Extract the [x, y] coordinate from the center of the cell holding the provided text.  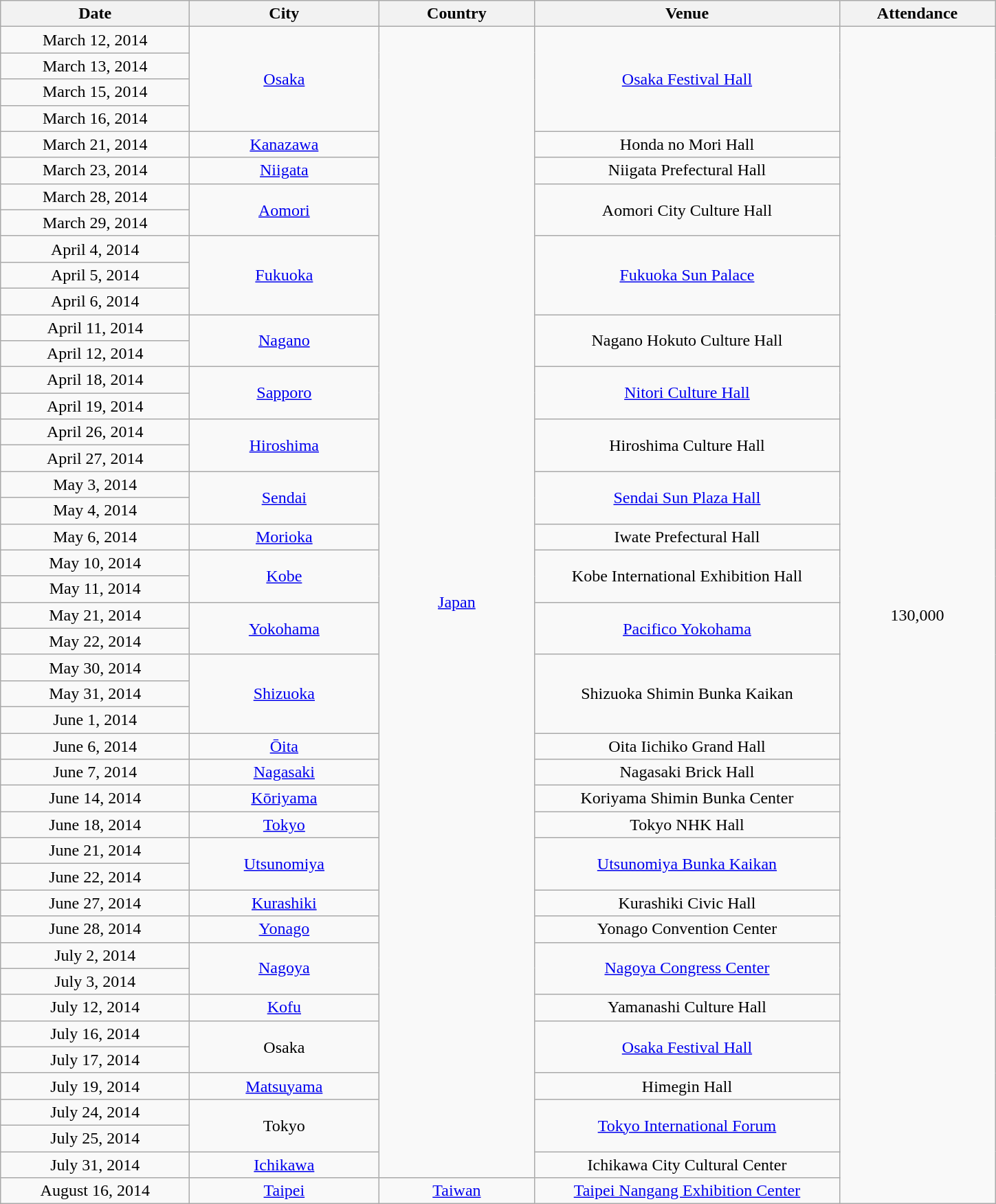
Yamanashi Culture Hall [687, 1007]
Fukuoka [285, 275]
Nagasaki Brick Hall [687, 772]
Morioka [285, 537]
Sendai [285, 498]
May 21, 2014 [95, 615]
July 2, 2014 [95, 955]
Utsunomiya [285, 864]
Utsunomiya Bunka Kaikan [687, 864]
May 3, 2014 [95, 484]
May 22, 2014 [95, 641]
March 16, 2014 [95, 118]
Aomori City Culture Hall [687, 210]
Honda no Mori Hall [687, 144]
March 15, 2014 [95, 92]
Taipei Nangang Exhibition Center [687, 1191]
May 30, 2014 [95, 667]
July 16, 2014 [95, 1034]
Shizuoka Shimin Bunka Kaikan [687, 693]
July 25, 2014 [95, 1138]
Koriyama Shimin Bunka Center [687, 799]
Aomori [285, 210]
July 3, 2014 [95, 981]
Shizuoka [285, 693]
June 21, 2014 [95, 851]
July 24, 2014 [95, 1112]
Hiroshima Culture Hall [687, 445]
Venue [687, 14]
May 6, 2014 [95, 537]
April 4, 2014 [95, 249]
June 27, 2014 [95, 903]
Iwate Prefectural Hall [687, 537]
March 12, 2014 [95, 40]
Attendance [917, 14]
May 31, 2014 [95, 693]
Tokyo International Forum [687, 1125]
March 13, 2014 [95, 66]
June 22, 2014 [95, 877]
June 14, 2014 [95, 799]
March 29, 2014 [95, 223]
Kanazawa [285, 144]
Taipei [285, 1191]
April 27, 2014 [95, 458]
Country [456, 14]
Japan [456, 602]
April 6, 2014 [95, 301]
Kofu [285, 1007]
Nitori Culture Hall [687, 393]
Fukuoka Sun Palace [687, 275]
Ichikawa City Cultural Center [687, 1165]
Nagano Hokuto Culture Hall [687, 341]
May 10, 2014 [95, 563]
May 4, 2014 [95, 511]
Kobe International Exhibition Hall [687, 576]
Kurashiki [285, 903]
April 5, 2014 [95, 275]
June 18, 2014 [95, 825]
Hiroshima [285, 445]
Matsuyama [285, 1086]
April 12, 2014 [95, 354]
April 19, 2014 [95, 406]
Niigata [285, 170]
Nagano [285, 341]
July 17, 2014 [95, 1060]
Himegin Hall [687, 1086]
Niigata Prefectural Hall [687, 170]
Oita Iichiko Grand Hall [687, 746]
May 11, 2014 [95, 589]
Sapporo [285, 393]
Ichikawa [285, 1165]
June 6, 2014 [95, 746]
Kobe [285, 576]
April 18, 2014 [95, 380]
Yonago Convention Center [687, 929]
June 28, 2014 [95, 929]
July 31, 2014 [95, 1165]
July 19, 2014 [95, 1086]
Nagoya [285, 968]
Yonago [285, 929]
Yokohama [285, 628]
130,000 [917, 616]
City [285, 14]
Date [95, 14]
June 7, 2014 [95, 772]
Kōriyama [285, 799]
Sendai Sun Plaza Hall [687, 498]
Pacifico Yokohama [687, 628]
Ōita [285, 746]
April 11, 2014 [95, 328]
Nagoya Congress Center [687, 968]
March 21, 2014 [95, 144]
August 16, 2014 [95, 1191]
June 1, 2014 [95, 720]
Kurashiki Civic Hall [687, 903]
April 26, 2014 [95, 432]
Tokyo NHK Hall [687, 825]
Taiwan [456, 1191]
July 12, 2014 [95, 1007]
March 23, 2014 [95, 170]
Nagasaki [285, 772]
March 28, 2014 [95, 197]
